Determine the (x, y) coordinate at the center of the cell enclosing the given text.  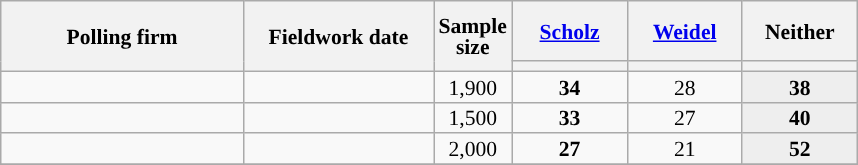
1,900 (473, 86)
40 (800, 118)
28 (684, 86)
34 (570, 86)
Fieldwork date (338, 36)
38 (800, 86)
33 (570, 118)
Scholz (570, 31)
Neither (800, 31)
2,000 (473, 150)
21 (684, 150)
Samplesize (473, 36)
Polling firm (122, 36)
Weidel (684, 31)
1,500 (473, 118)
52 (800, 150)
